Pinpoint the cell where the given text exists, returning its (x, y) midpoint coordinate. 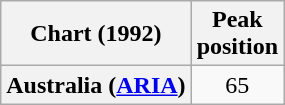
Australia (ARIA) (96, 85)
Chart (1992) (96, 34)
Peakposition (237, 34)
65 (237, 85)
